Determine the (X, Y) coordinate at the center of the cell enclosing the given text.  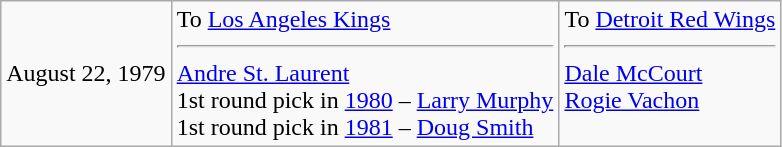
August 22, 1979 (86, 74)
To Los Angeles KingsAndre St. Laurent 1st round pick in 1980 – Larry Murphy 1st round pick in 1981 – Doug Smith (365, 74)
To Detroit Red WingsDale McCourt Rogie Vachon (670, 74)
